Locate the cell with the specified text and output its [X, Y] center coordinate. 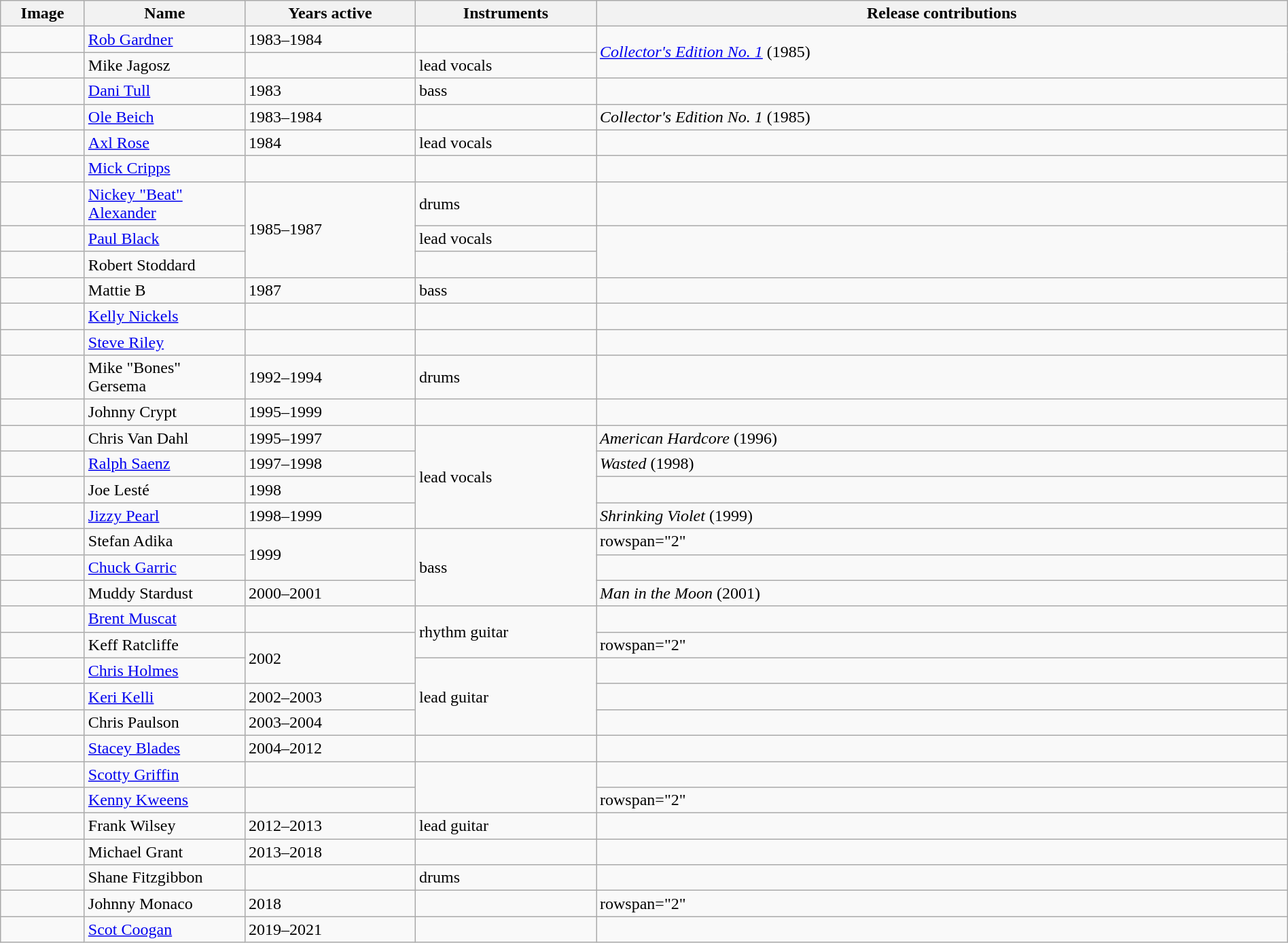
Joe Lesté [164, 490]
2002 [330, 658]
Chris Holmes [164, 671]
Axl Rose [164, 143]
2003–2004 [330, 722]
Johnny Monaco [164, 904]
Rob Gardner [164, 39]
Robert Stoddard [164, 264]
1984 [330, 143]
Instruments [505, 14]
Steve Riley [164, 342]
Image [43, 14]
Name [164, 14]
1987 [330, 290]
rhythm guitar [505, 632]
Mattie B [164, 290]
2002–2003 [330, 696]
Scotty Griffin [164, 774]
2004–2012 [330, 748]
Stefan Adika [164, 541]
2019–2021 [330, 929]
Dani Tull [164, 91]
Nickey "Beat" Alexander [164, 204]
Kelly Nickels [164, 316]
1995–1997 [330, 438]
Mike "Bones" Gersema [164, 378]
Release contributions [942, 14]
Frank Wilsey [164, 826]
Muddy Stardust [164, 593]
Ralph Saenz [164, 464]
Mike Jagosz [164, 65]
Kenny Kweens [164, 800]
1998–1999 [330, 516]
1983 [330, 91]
Brent Muscat [164, 619]
Johnny Crypt [164, 412]
2018 [330, 904]
2013–2018 [330, 852]
American Hardcore (1996) [942, 438]
1995–1999 [330, 412]
Michael Grant [164, 852]
Keri Kelli [164, 696]
Chris Van Dahl [164, 438]
Wasted (1998) [942, 464]
Shane Fitzgibbon [164, 878]
Chuck Garric [164, 567]
1999 [330, 554]
Stacey Blades [164, 748]
Paul Black [164, 238]
Chris Paulson [164, 722]
Jizzy Pearl [164, 516]
Man in the Moon (2001) [942, 593]
Mick Cripps [164, 168]
2012–2013 [330, 826]
Ole Beich [164, 117]
Years active [330, 14]
1985–1987 [330, 230]
1992–1994 [330, 378]
1998 [330, 490]
1997–1998 [330, 464]
2000–2001 [330, 593]
Keff Ratcliffe [164, 645]
Scot Coogan [164, 929]
Shrinking Violet (1999) [942, 516]
